Pinpoint the cell where the given text exists, returning its [X, Y] midpoint coordinate. 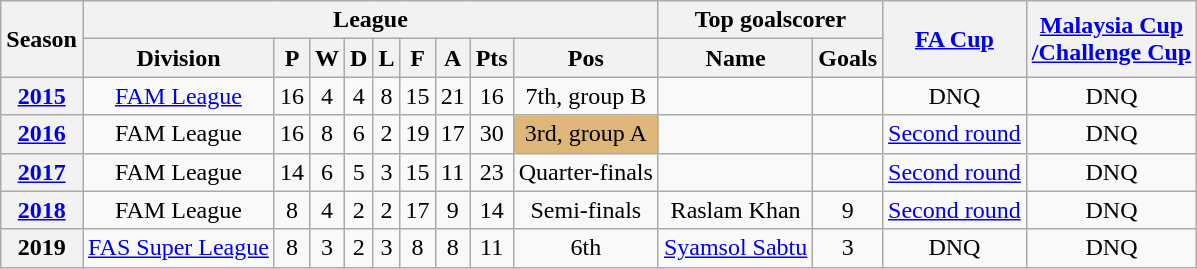
F [418, 58]
A [452, 58]
Pts [492, 58]
League [370, 20]
Division [178, 58]
W [326, 58]
FAS Super League [178, 248]
Name [735, 58]
23 [492, 172]
2017 [42, 172]
2018 [42, 210]
5 [359, 172]
Pos [586, 58]
L [386, 58]
3rd, group A [586, 134]
D [359, 58]
2019 [42, 248]
Raslam Khan [735, 210]
Malaysia Cup/Challenge Cup [1111, 39]
Syamsol Sabtu [735, 248]
Quarter-finals [586, 172]
2015 [42, 96]
2016 [42, 134]
Semi-finals [586, 210]
6th [586, 248]
7th, group B [586, 96]
FA Cup [955, 39]
Goals [848, 58]
P [292, 58]
21 [452, 96]
19 [418, 134]
Season [42, 39]
Top goalscorer [770, 20]
30 [492, 134]
